Detect which cell encompasses the target text, then output its (X, Y) center coordinate. 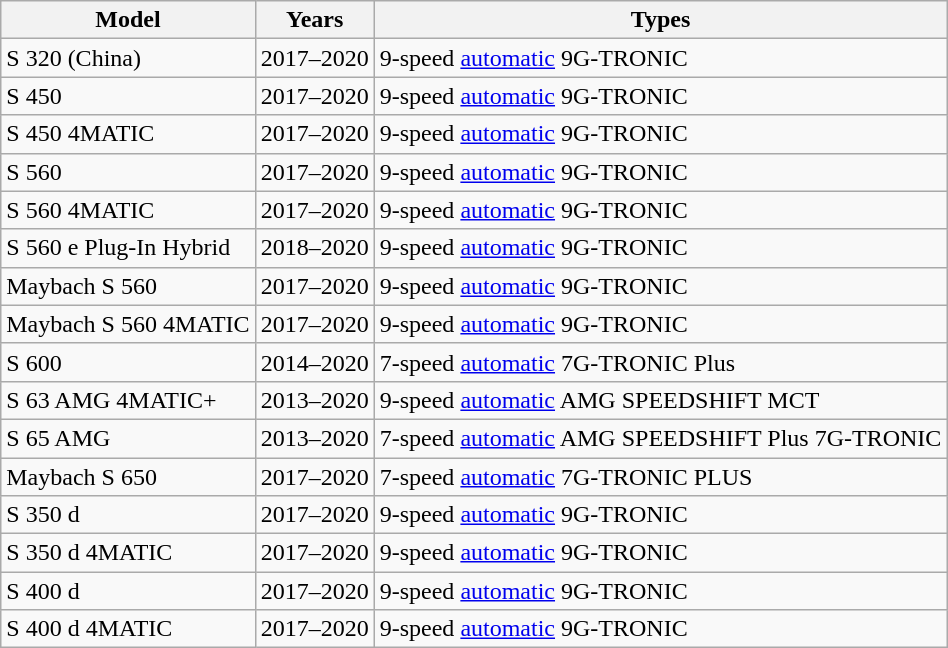
S 600 (128, 362)
7-speed automatic 7G-TRONIC Plus (660, 362)
S 450 (128, 96)
Model (128, 20)
Types (660, 20)
S 560 4MATIC (128, 210)
S 400 d (128, 591)
7-speed automatic AMG SPEEDSHIFT Plus 7G-TRONIC (660, 438)
S 350 d (128, 515)
9-speed automatic AMG SPEEDSHIFT MCT (660, 400)
S 65 AMG (128, 438)
S 560 e Plug-In Hybrid (128, 248)
2018–2020 (314, 248)
Years (314, 20)
S 560 (128, 172)
Maybach S 650 (128, 477)
Maybach S 560 4MATIC (128, 324)
S 400 d 4MATIC (128, 629)
7-speed automatic 7G-TRONIC PLUS (660, 477)
S 350 d 4MATIC (128, 553)
2014–2020 (314, 362)
S 63 AMG 4MATIC+ (128, 400)
S 450 4MATIC (128, 134)
Maybach S 560 (128, 286)
S 320 (China) (128, 58)
